Detect which cell encompasses the target text, then output its [X, Y] center coordinate. 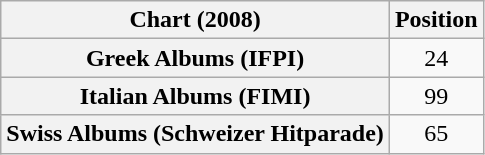
65 [436, 134]
99 [436, 96]
Position [436, 20]
24 [436, 58]
Greek Albums (IFPI) [196, 58]
Italian Albums (FIMI) [196, 96]
Swiss Albums (Schweizer Hitparade) [196, 134]
Chart (2008) [196, 20]
